Detect which cell encompasses the target text, then output its [X, Y] center coordinate. 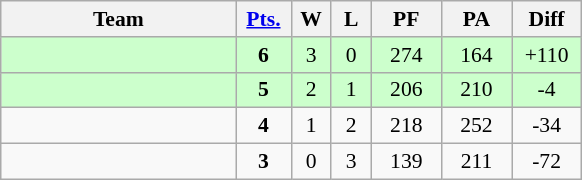
206 [406, 90]
274 [406, 55]
-34 [547, 126]
252 [476, 126]
6 [264, 55]
164 [476, 55]
139 [406, 162]
5 [264, 90]
W [311, 19]
Team [118, 19]
211 [476, 162]
PF [406, 19]
PA [476, 19]
Pts. [264, 19]
-4 [547, 90]
-72 [547, 162]
218 [406, 126]
Diff [547, 19]
+110 [547, 55]
4 [264, 126]
210 [476, 90]
L [351, 19]
